Provide the (x, y) coordinate of the cell's center where the given text is located.  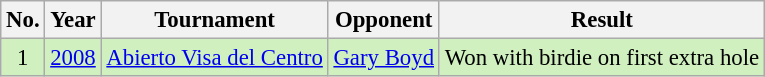
2008 (73, 58)
Gary Boyd (384, 58)
Tournament (214, 20)
Won with birdie on first extra hole (602, 58)
Result (602, 20)
Year (73, 20)
No. (23, 20)
Opponent (384, 20)
Abierto Visa del Centro (214, 58)
1 (23, 58)
